Extract the [X, Y] coordinate from the center of the cell holding the provided text.  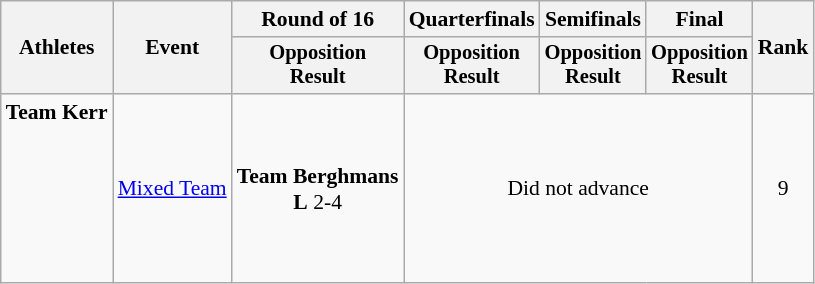
Did not advance [578, 188]
Team Kerr [57, 188]
Rank [784, 48]
9 [784, 188]
Mixed Team [172, 188]
Final [700, 19]
Round of 16 [318, 19]
Event [172, 48]
Team Berghmans L 2-4 [318, 188]
Semifinals [594, 19]
Quarterfinals [472, 19]
Athletes [57, 48]
